Extract the (x, y) coordinate from the center of the cell holding the provided text.  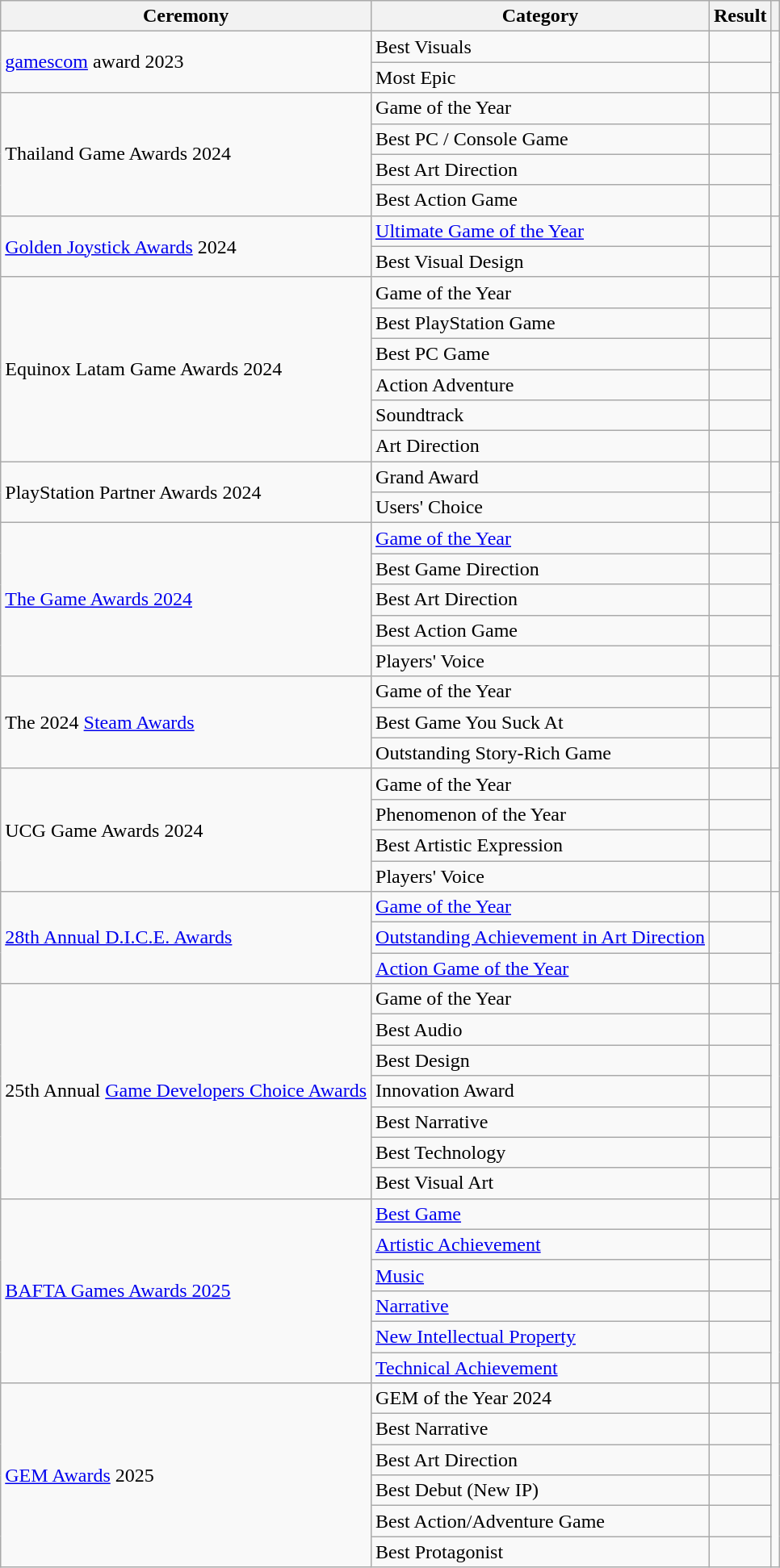
Best Visual Design (541, 261)
Phenomenon of the Year (541, 814)
The 2024 Steam Awards (186, 722)
Art Direction (541, 446)
Best Protagonist (541, 1552)
gamescom award 2023 (186, 62)
Best PC / Console Game (541, 139)
Outstanding Achievement in Art Direction (541, 938)
Best Visual Art (541, 1183)
Ultimate Game of the Year (541, 231)
Best Technology (541, 1152)
25th Annual Game Developers Choice Awards (186, 1091)
PlayStation Partner Awards 2024 (186, 492)
Artistic Achievement (541, 1244)
Best PC Game (541, 353)
Best Game (541, 1214)
Best Game You Suck At (541, 722)
Action Adventure (541, 385)
Best Artistic Expression (541, 845)
Best Debut (New IP) (541, 1491)
Most Epic (541, 77)
Music (541, 1275)
Outstanding Story-Rich Game (541, 753)
UCG Game Awards 2024 (186, 830)
Grand Award (541, 477)
Equinox Latam Game Awards 2024 (186, 369)
Soundtrack (541, 416)
Technical Achievement (541, 1368)
GEM Awards 2025 (186, 1475)
Best Action/Adventure Game (541, 1521)
Best Audio (541, 1030)
GEM of the Year 2024 (541, 1399)
Thailand Game Awards 2024 (186, 154)
The Game Awards 2024 (186, 600)
28th Annual D.I.C.E. Awards (186, 938)
Golden Joystick Awards 2024 (186, 246)
Ceremony (186, 16)
Best Design (541, 1060)
Best PlayStation Game (541, 323)
Best Game Direction (541, 569)
BAFTA Games Awards 2025 (186, 1290)
Users' Choice (541, 508)
Innovation Award (541, 1091)
Action Game of the Year (541, 968)
Category (541, 16)
Result (740, 16)
Best Visuals (541, 47)
New Intellectual Property (541, 1336)
Narrative (541, 1306)
